Find where the given text appears and provide that cell's center as [x, y] coordinate. 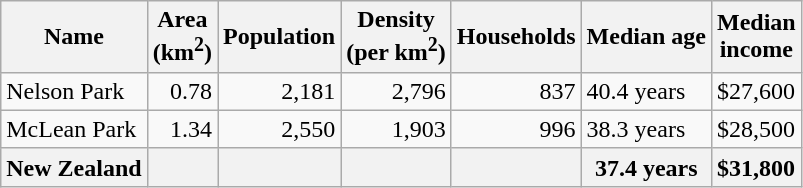
837 [516, 91]
Median age [646, 37]
0.78 [182, 91]
Density(per km2) [396, 37]
Medianincome [756, 37]
New Zealand [74, 167]
$31,800 [756, 167]
37.4 years [646, 167]
2,181 [280, 91]
996 [516, 129]
$28,500 [756, 129]
Population [280, 37]
38.3 years [646, 129]
Name [74, 37]
Nelson Park [74, 91]
McLean Park [74, 129]
40.4 years [646, 91]
1.34 [182, 129]
1,903 [396, 129]
Area(km2) [182, 37]
Households [516, 37]
$27,600 [756, 91]
2,550 [280, 129]
2,796 [396, 91]
